Find where the given text appears and provide that cell's center as (x, y) coordinate. 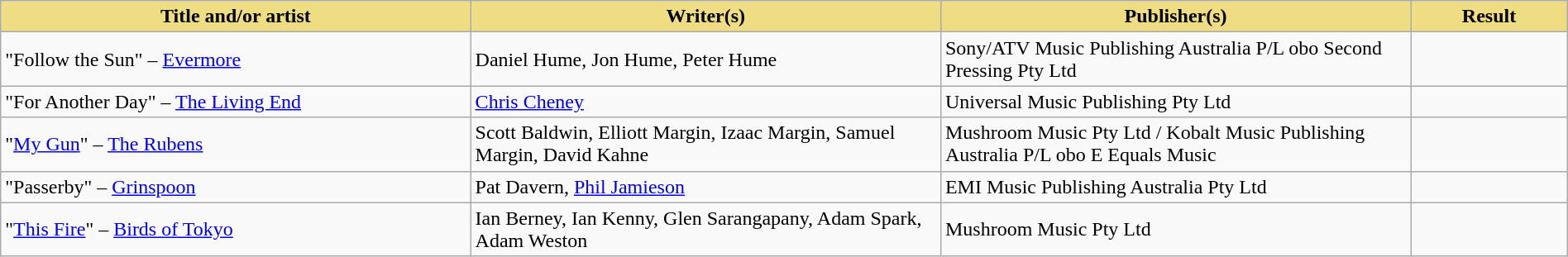
"Passerby" – Grinspoon (236, 187)
"For Another Day" – The Living End (236, 102)
Daniel Hume, Jon Hume, Peter Hume (705, 59)
Chris Cheney (705, 102)
Sony/ATV Music Publishing Australia P/L obo Second Pressing Pty Ltd (1175, 59)
Pat Davern, Phil Jamieson (705, 187)
"Follow the Sun" – Evermore (236, 59)
Title and/or artist (236, 17)
"This Fire" – Birds of Tokyo (236, 230)
Mushroom Music Pty Ltd (1175, 230)
Ian Berney, Ian Kenny, Glen Sarangapany, Adam Spark, Adam Weston (705, 230)
EMI Music Publishing Australia Pty Ltd (1175, 187)
Scott Baldwin, Elliott Margin, Izaac Margin, Samuel Margin, David Kahne (705, 144)
Mushroom Music Pty Ltd / Kobalt Music Publishing Australia P/L obo E Equals Music (1175, 144)
Writer(s) (705, 17)
"My Gun" – The Rubens (236, 144)
Universal Music Publishing Pty Ltd (1175, 102)
Result (1489, 17)
Publisher(s) (1175, 17)
